Search for the cell housing the specified text and yield its (X, Y) center coordinate. 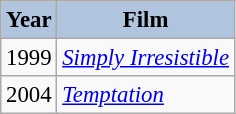
Temptation (146, 95)
Year (29, 20)
2004 (29, 95)
Simply Irresistible (146, 58)
1999 (29, 58)
Film (146, 20)
